Detect which cell encompasses the target text, then output its [x, y] center coordinate. 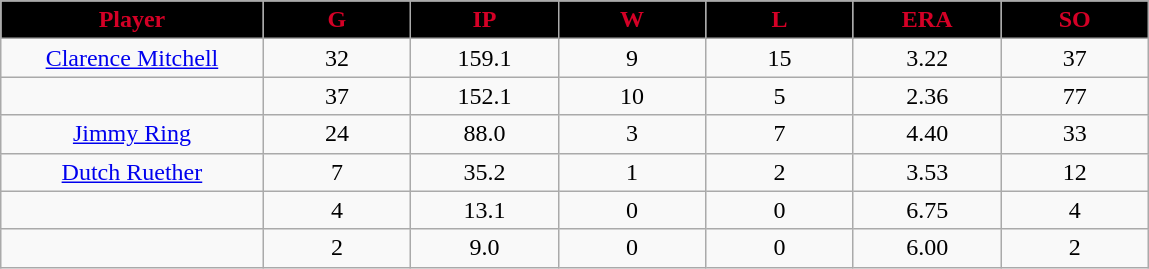
Clarence Mitchell [132, 58]
159.1 [485, 58]
5 [780, 96]
88.0 [485, 134]
10 [632, 96]
12 [1075, 172]
1 [632, 172]
4.40 [927, 134]
Jimmy Ring [132, 134]
3.22 [927, 58]
6.00 [927, 248]
IP [485, 20]
3 [632, 134]
15 [780, 58]
L [780, 20]
SO [1075, 20]
24 [337, 134]
3.53 [927, 172]
ERA [927, 20]
9.0 [485, 248]
Dutch Ruether [132, 172]
G [337, 20]
152.1 [485, 96]
2.36 [927, 96]
35.2 [485, 172]
32 [337, 58]
Player [132, 20]
77 [1075, 96]
13.1 [485, 210]
6.75 [927, 210]
33 [1075, 134]
W [632, 20]
9 [632, 58]
